Return the (x, y) coordinate for the center point of the cell that contains the specified text.  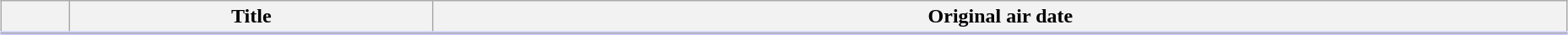
Original air date (1000, 17)
Title (251, 17)
